From the cell containing the given text, extract its center point as (x, y) coordinate. 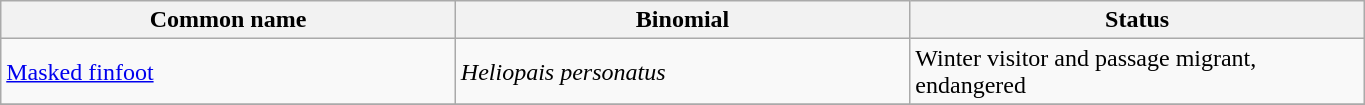
Common name (228, 20)
Masked finfoot (228, 72)
Binomial (682, 20)
Status (1138, 20)
Winter visitor and passage migrant, endangered (1138, 72)
Heliopais personatus (682, 72)
